Locate the cell with the specified text and output its [X, Y] center coordinate. 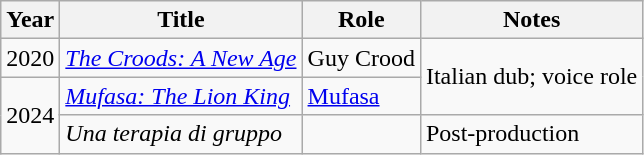
Post-production [531, 134]
Mufasa: The Lion King [181, 96]
Una terapia di gruppo [181, 134]
Mufasa [361, 96]
Year [30, 20]
Title [181, 20]
2020 [30, 58]
The Croods: A New Age [181, 58]
Notes [531, 20]
Role [361, 20]
Guy Crood [361, 58]
2024 [30, 115]
Italian dub; voice role [531, 77]
